Scan for the cell matching the given text and deliver its [x, y] coordinate at center. 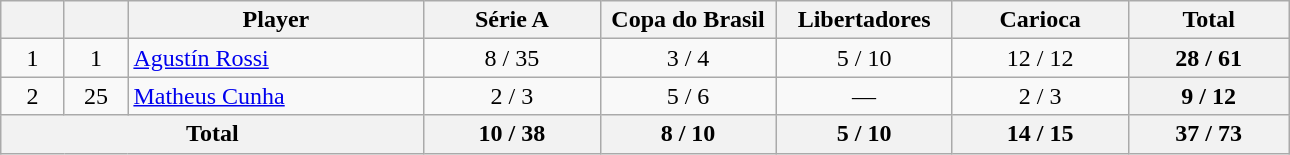
10 / 38 [512, 134]
9 / 12 [1208, 96]
14 / 15 [1040, 134]
2 [33, 96]
28 / 61 [1208, 58]
Player [276, 20]
Copa do Brasil [688, 20]
12 / 12 [1040, 58]
3 / 4 [688, 58]
Série A [512, 20]
Carioca [1040, 20]
25 [96, 96]
8 / 35 [512, 58]
Agustín Rossi [276, 58]
Libertadores [864, 20]
— [864, 96]
37 / 73 [1208, 134]
Matheus Cunha [276, 96]
5 / 6 [688, 96]
8 / 10 [688, 134]
